Return (X, Y) of the center of cell containing provided text 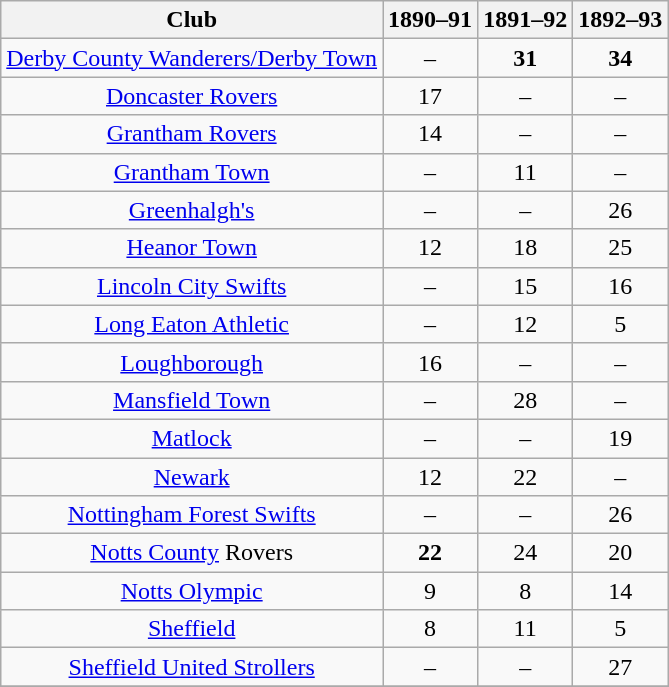
24 (526, 553)
9 (430, 591)
Notts Olympic (192, 591)
Nottingham Forest Swifts (192, 515)
1892–93 (620, 20)
1891–92 (526, 20)
31 (526, 58)
Matlock (192, 438)
Lincoln City Swifts (192, 286)
Loughborough (192, 362)
Mansfield Town (192, 400)
20 (620, 553)
Club (192, 20)
Newark (192, 477)
19 (620, 438)
Notts County Rovers (192, 553)
28 (526, 400)
Greenhalgh's (192, 210)
Sheffield United Strollers (192, 667)
27 (620, 667)
Long Eaton Athletic (192, 324)
Sheffield (192, 629)
Grantham Rovers (192, 134)
25 (620, 248)
Derby County Wanderers/Derby Town (192, 58)
Heanor Town (192, 248)
Doncaster Rovers (192, 96)
17 (430, 96)
Grantham Town (192, 172)
34 (620, 58)
18 (526, 248)
15 (526, 286)
1890–91 (430, 20)
